Output the (X, Y) coordinate of the center of the cell containing the given text.  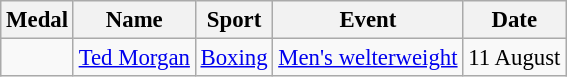
Event (368, 20)
Sport (234, 20)
Ted Morgan (134, 58)
Men's welterweight (368, 58)
Boxing (234, 58)
Name (134, 20)
Medal (38, 20)
11 August (514, 58)
Date (514, 20)
